Provide the [x, y] coordinate of the cell's center where the given text is located.  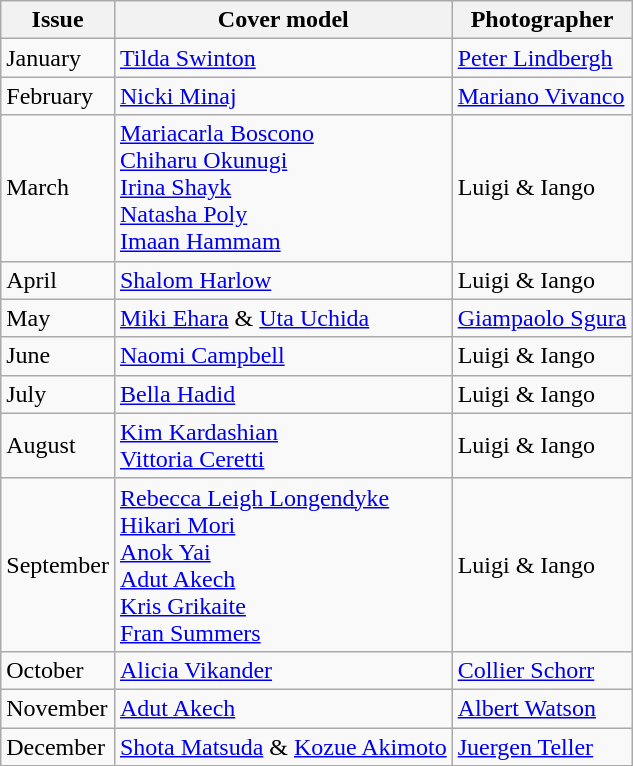
Mariacarla BosconoChiharu OkunugiIrina ShaykNatasha PolyImaan Hammam [283, 188]
July [58, 394]
June [58, 356]
Peter Lindbergh [542, 58]
Alicia Vikander [283, 670]
March [58, 188]
Bella Hadid [283, 394]
February [58, 96]
Rebecca Leigh LongendykeHikari MoriAnok YaiAdut AkechKris GrikaiteFran Summers [283, 564]
December [58, 747]
August [58, 446]
Collier Schorr [542, 670]
Cover model [283, 20]
Tilda Swinton [283, 58]
Naomi Campbell [283, 356]
Shota Matsuda & Kozue Akimoto [283, 747]
Issue [58, 20]
October [58, 670]
Adut Akech [283, 708]
Juergen Teller [542, 747]
January [58, 58]
Nicki Minaj [283, 96]
Miki Ehara & Uta Uchida [283, 318]
Albert Watson [542, 708]
Mariano Vivanco [542, 96]
May [58, 318]
November [58, 708]
Giampaolo Sgura [542, 318]
Photographer [542, 20]
April [58, 280]
Shalom Harlow [283, 280]
Kim Kardashian Vittoria Ceretti [283, 446]
September [58, 564]
